Locate the cell with the specified text and output its (X, Y) center coordinate. 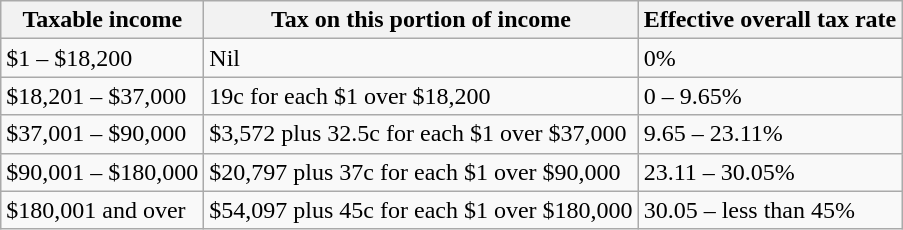
$180,001 and over (102, 210)
0 – 9.65% (770, 96)
23.11 – 30.05% (770, 172)
30.05 – less than 45% (770, 210)
$3,572 plus 32.5c for each $1 over $37,000 (421, 134)
0% (770, 58)
Effective overall tax rate (770, 20)
$1 – $18,200 (102, 58)
Tax on this portion of income (421, 20)
$20,797 plus 37c for each $1 over $90,000 (421, 172)
$37,001 – $90,000 (102, 134)
Nil (421, 58)
$90,001 – $180,000 (102, 172)
Taxable income (102, 20)
$18,201 – $37,000 (102, 96)
$54,097 plus 45c for each $1 over $180,000 (421, 210)
9.65 – 23.11% (770, 134)
19c for each $1 over $18,200 (421, 96)
